Extract the [X, Y] coordinate from the center of the cell holding the provided text.  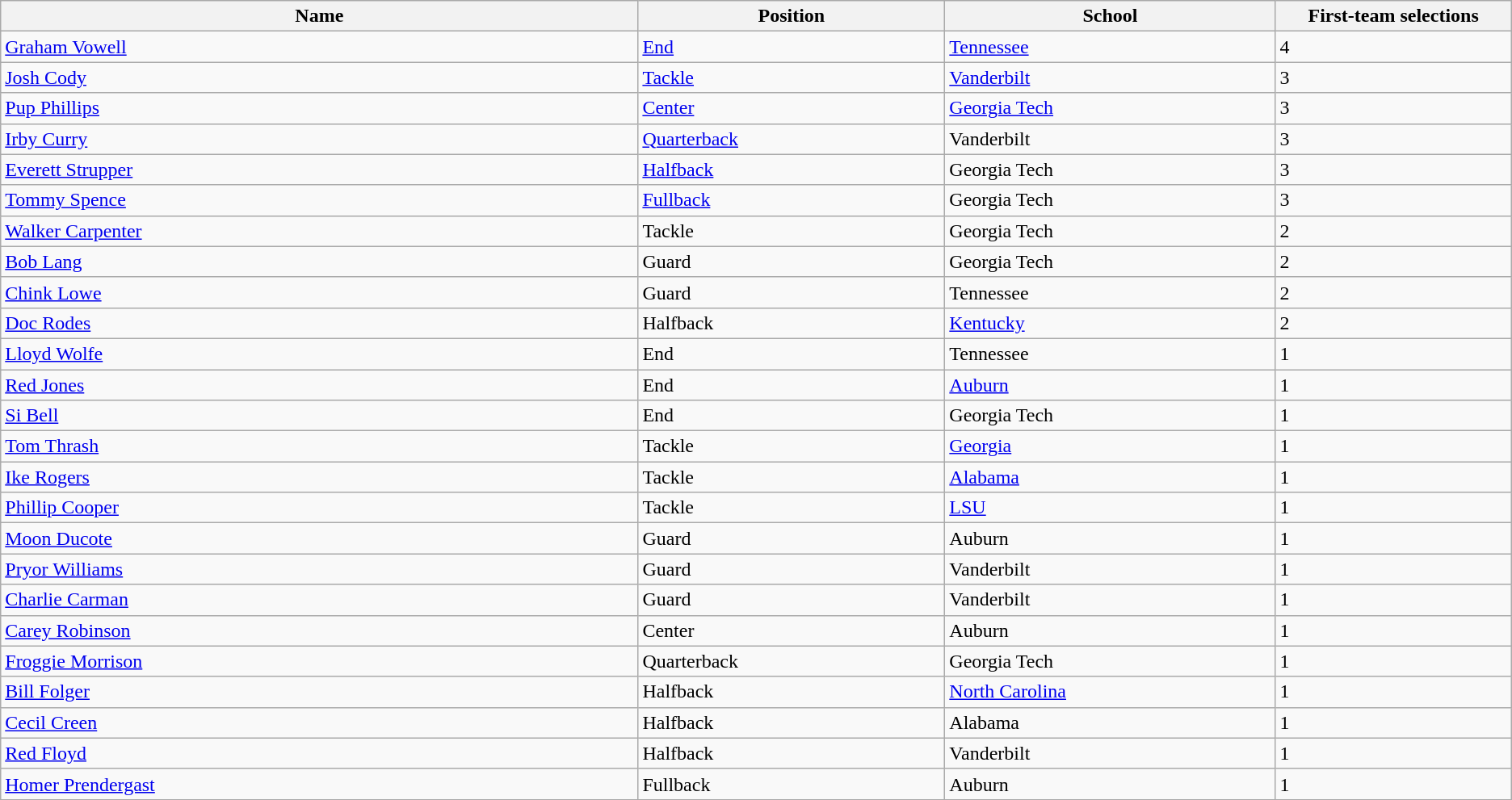
Froggie Morrison [320, 661]
Position [792, 16]
North Carolina [1110, 692]
Bob Lang [320, 262]
First-team selections [1393, 16]
Irby Curry [320, 139]
Pryor Williams [320, 569]
Ike Rogers [320, 477]
Carey Robinson [320, 630]
Lloyd Wolfe [320, 354]
Tommy Spence [320, 200]
Phillip Cooper [320, 508]
Chink Lowe [320, 292]
Charlie Carman [320, 600]
Moon Ducote [320, 538]
Walker Carpenter [320, 231]
Doc Rodes [320, 323]
Red Floyd [320, 753]
Graham Vowell [320, 47]
Name [320, 16]
Si Bell [320, 416]
Bill Folger [320, 692]
Homer Prendergast [320, 784]
Josh Cody [320, 77]
Georgia [1110, 446]
Kentucky [1110, 323]
Cecil Creen [320, 723]
Tom Thrash [320, 446]
Red Jones [320, 385]
LSU [1110, 508]
Everett Strupper [320, 170]
School [1110, 16]
4 [1393, 47]
Pup Phillips [320, 108]
